Locate the cell with the specified text and output its (x, y) center coordinate. 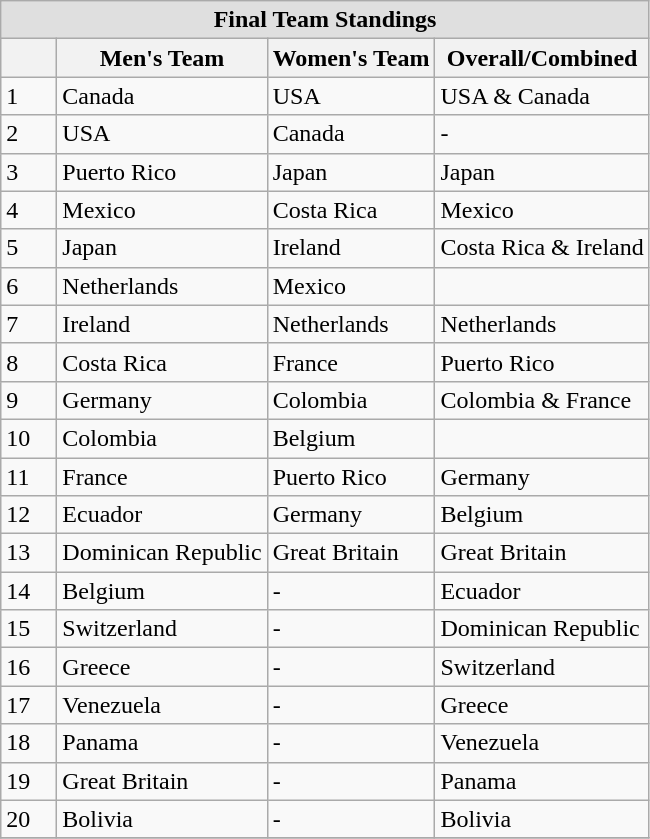
5 (29, 248)
2 (29, 134)
4 (29, 210)
8 (29, 362)
6 (29, 286)
Overall/Combined (542, 58)
Final Team Standings (326, 20)
13 (29, 553)
18 (29, 743)
20 (29, 819)
USA & Canada (542, 96)
3 (29, 172)
Men's Team (162, 58)
11 (29, 477)
19 (29, 781)
16 (29, 667)
17 (29, 705)
Costa Rica & Ireland (542, 248)
12 (29, 515)
7 (29, 324)
14 (29, 591)
15 (29, 629)
1 (29, 96)
Colombia & France (542, 400)
9 (29, 400)
10 (29, 438)
Women's Team (351, 58)
